Locate the cell with the specified text and output its [x, y] center coordinate. 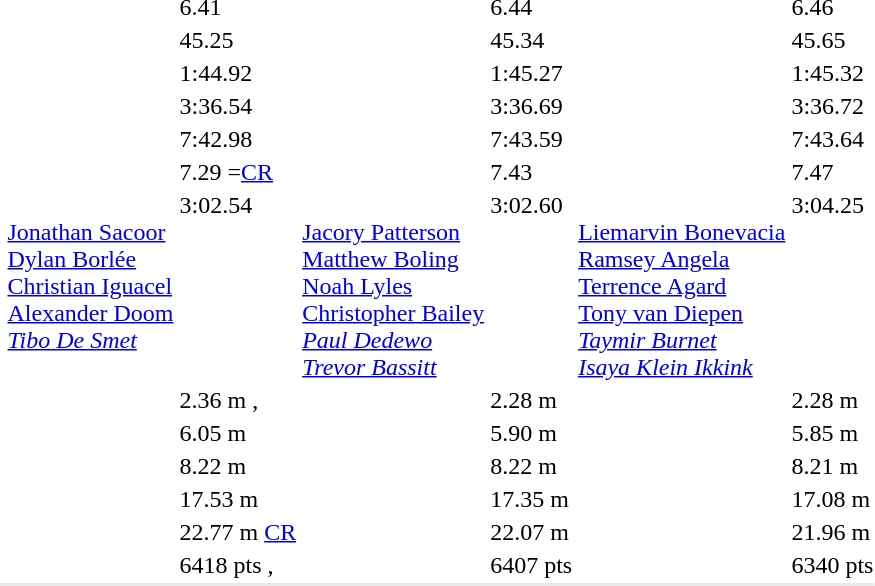
6418 pts , [238, 565]
7.47 [832, 172]
17.53 m [238, 499]
45.25 [238, 40]
22.77 m CR [238, 532]
Liemarvin BonevaciaRamsey AngelaTerrence AgardTony van DiepenTaymir BurnetIsaya Klein Ikkink [682, 286]
5.90 m [532, 433]
1:45.32 [832, 73]
3:02.54 [238, 286]
1:45.27 [532, 73]
17.35 m [532, 499]
Jacory PattersonMatthew BolingNoah LylesChristopher BaileyPaul DedewoTrevor Bassitt [394, 286]
7:43.64 [832, 139]
6407 pts [532, 565]
8.21 m [832, 466]
Jonathan Sacoor Dylan BorléeChristian IguacelAlexander DoomTibo De Smet [90, 286]
7:42.98 [238, 139]
7.29 =CR [238, 172]
3:36.72 [832, 106]
7:43.59 [532, 139]
6.05 m [238, 433]
5.85 m [832, 433]
1:44.92 [238, 73]
3:36.54 [238, 106]
3:04.25 [832, 286]
17.08 m [832, 499]
22.07 m [532, 532]
21.96 m [832, 532]
7.43 [532, 172]
2.36 m , [238, 400]
45.65 [832, 40]
3:36.69 [532, 106]
45.34 [532, 40]
3:02.60 [532, 286]
6340 pts [832, 565]
